Return the (x, y) coordinate for the center point of the cell that contains the specified text.  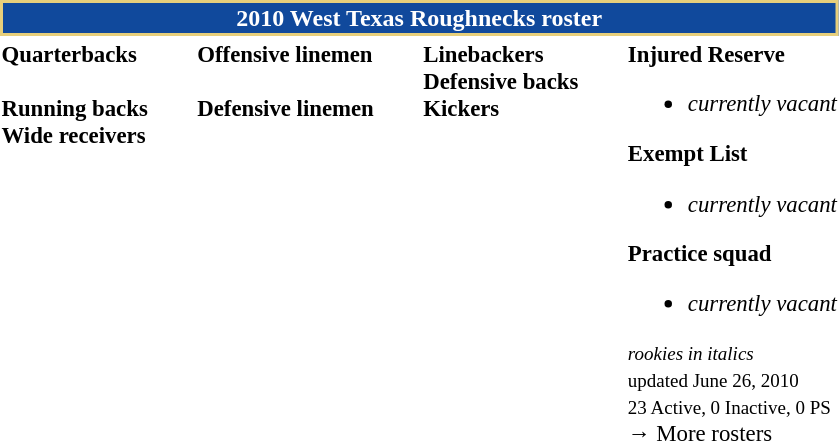
2010 West Texas Roughnecks roster (419, 18)
